Identify which cell holds the provided text, then report its [X, Y] central coordinate. 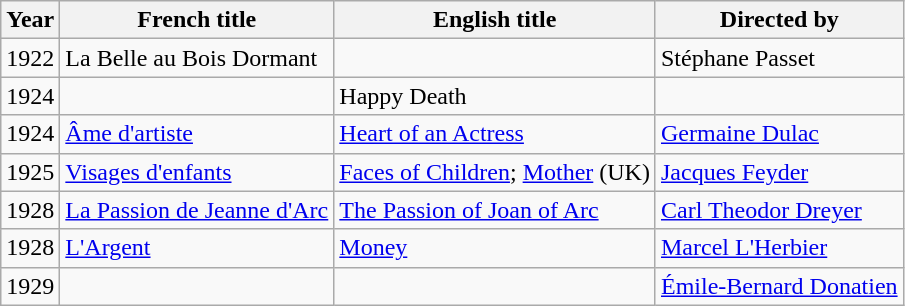
The Passion of Joan of Arc [495, 210]
English title [495, 20]
Émile-Bernard Donatien [779, 286]
Visages d'enfants [197, 172]
Faces of Children; Mother (UK) [495, 172]
Money [495, 248]
Year [30, 20]
Jacques Feyder [779, 172]
Directed by [779, 20]
French title [197, 20]
Germaine Dulac [779, 134]
Happy Death [495, 96]
1925 [30, 172]
Marcel L'Herbier [779, 248]
Âme d'artiste [197, 134]
L'Argent [197, 248]
1922 [30, 58]
La Passion de Jeanne d'Arc [197, 210]
Heart of an Actress [495, 134]
Carl Theodor Dreyer [779, 210]
Stéphane Passet [779, 58]
1929 [30, 286]
La Belle au Bois Dormant [197, 58]
